Scan for the cell matching the given text and deliver its (x, y) coordinate at center. 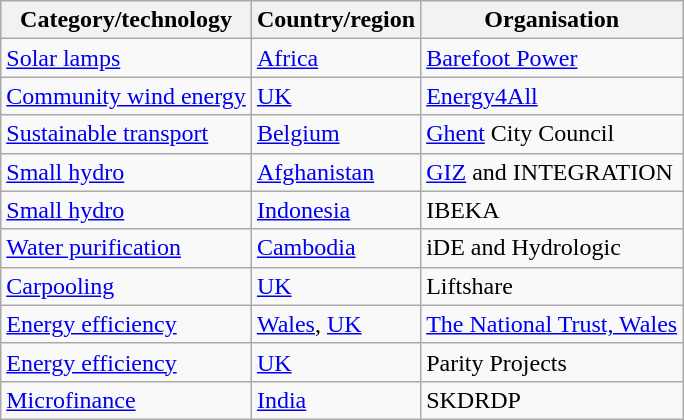
Parity Projects (552, 362)
Barefoot Power (552, 58)
Water purification (126, 248)
Africa (336, 58)
Ghent City Council (552, 134)
Belgium (336, 134)
IBEKA (552, 210)
Community wind energy (126, 96)
Solar lamps (126, 58)
Country/region (336, 20)
Microfinance (126, 400)
Indonesia (336, 210)
The National Trust, Wales (552, 324)
Wales, UK (336, 324)
Energy4All (552, 96)
Cambodia (336, 248)
India (336, 400)
Sustainable transport (126, 134)
Carpooling (126, 286)
iDE and Hydrologic (552, 248)
Category/technology (126, 20)
GIZ and INTEGRATION (552, 172)
Liftshare (552, 286)
SKDRDP (552, 400)
Afghanistan (336, 172)
Organisation (552, 20)
